Output the (x, y) coordinate of the center of the cell containing the given text.  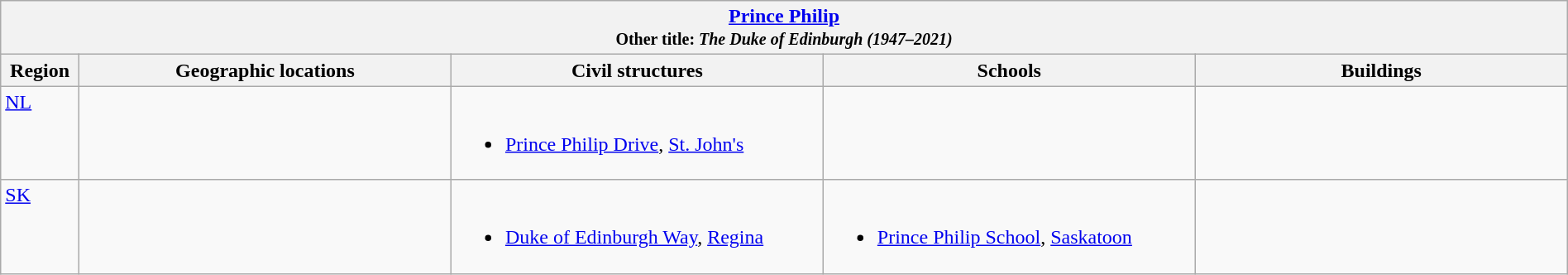
Prince Philip Drive, St. John's (637, 133)
Civil structures (637, 70)
Region (40, 70)
Schools (1009, 70)
Duke of Edinburgh Way, Regina (637, 227)
NL (40, 133)
Geographic locations (265, 70)
Buildings (1381, 70)
SK (40, 227)
Prince Philip School, Saskatoon (1009, 227)
Prince PhilipOther title: The Duke of Edinburgh (1947–2021) (784, 28)
